Extract the [x, y] coordinate from the center of the cell holding the provided text.  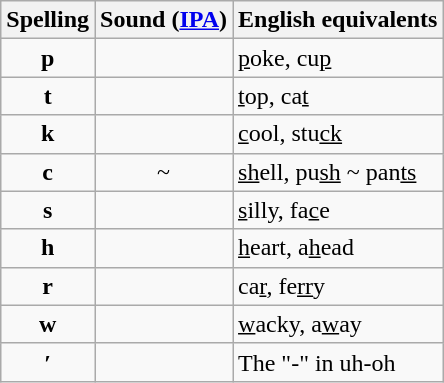
Spelling [48, 20]
wacky, away [338, 324]
car, ferry [338, 286]
heart, ahead [338, 248]
The "-" in uh-oh [338, 362]
Sound (IPA) [164, 20]
t [48, 96]
c [48, 172]
English equivalents [338, 20]
p [48, 58]
w [48, 324]
silly, face [338, 210]
cool, stuck [338, 134]
top, cat [338, 96]
~ [164, 172]
s [48, 210]
poke, cup [338, 58]
k [48, 134]
shell, push ~ pants [338, 172]
h [48, 248]
r [48, 286]
′ [48, 362]
